Locate the cell with the specified text and output its (X, Y) center coordinate. 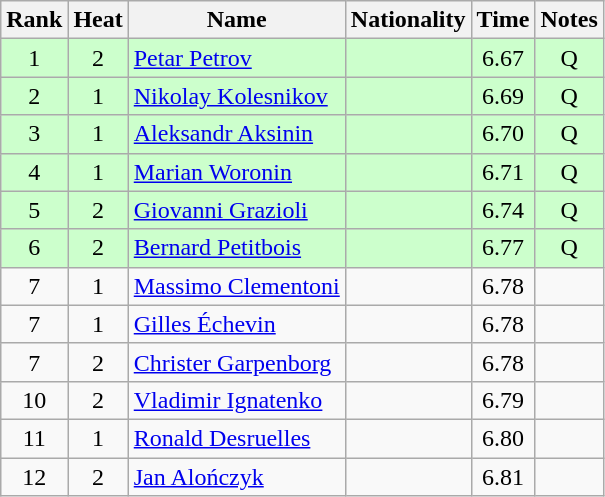
5 (34, 210)
Petar Petrov (236, 58)
Nationality (408, 20)
6.77 (503, 248)
11 (34, 438)
6.74 (503, 210)
6.81 (503, 477)
Rank (34, 20)
6 (34, 248)
Time (503, 20)
6.70 (503, 134)
Marian Woronin (236, 172)
4 (34, 172)
6.67 (503, 58)
10 (34, 400)
Notes (569, 20)
6.69 (503, 96)
Giovanni Grazioli (236, 210)
Christer Garpenborg (236, 362)
Massimo Clementoni (236, 286)
6.79 (503, 400)
6.71 (503, 172)
Bernard Petitbois (236, 248)
Heat (98, 20)
12 (34, 477)
3 (34, 134)
Ronald Desruelles (236, 438)
Name (236, 20)
6.80 (503, 438)
Nikolay Kolesnikov (236, 96)
Jan Alończyk (236, 477)
Gilles Échevin (236, 324)
Vladimir Ignatenko (236, 400)
Aleksandr Aksinin (236, 134)
